Detect which cell encompasses the target text, then output its (x, y) center coordinate. 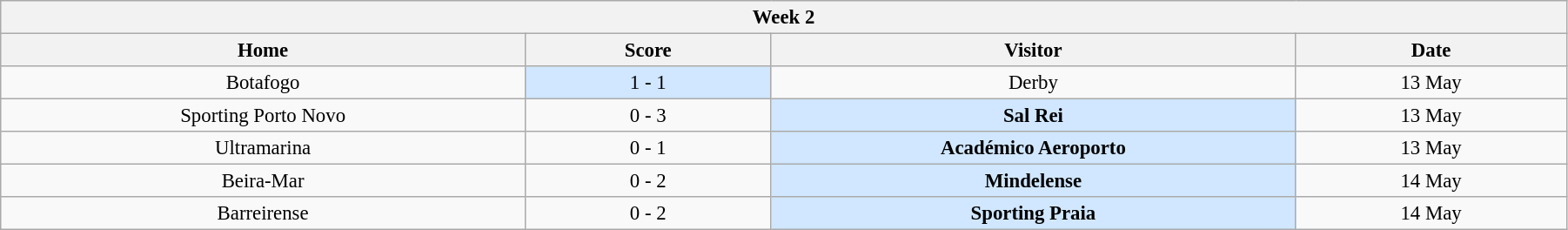
Barreirense (263, 213)
Visitor (1034, 51)
Beira-Mar (263, 181)
Date (1431, 51)
Académico Aeroporto (1034, 148)
Sporting Praia (1034, 213)
Home (263, 51)
Ultramarina (263, 148)
Derby (1034, 83)
Score (647, 51)
Week 2 (784, 17)
Mindelense (1034, 181)
Botafogo (263, 83)
1 - 1 (647, 83)
0 - 1 (647, 148)
Sporting Porto Novo (263, 116)
Sal Rei (1034, 116)
0 - 3 (647, 116)
